Return [x, y] of the center of cell containing provided text 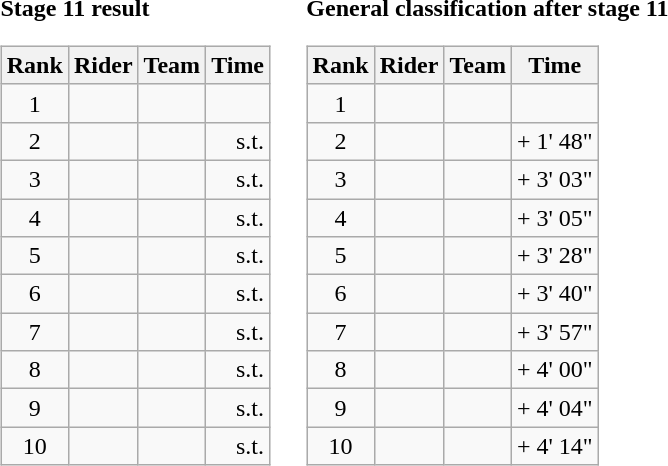
+ 4' 00" [554, 370]
+ 4' 14" [554, 446]
+ 4' 04" [554, 408]
+ 3' 40" [554, 294]
+ 3' 28" [554, 256]
+ 3' 05" [554, 217]
+ 3' 03" [554, 179]
+ 3' 57" [554, 332]
+ 1' 48" [554, 141]
